Extract the [x, y] coordinate from the center of the cell holding the provided text.  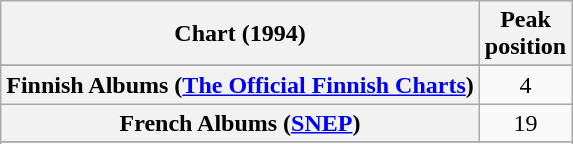
Finnish Albums (The Official Finnish Charts) [240, 85]
19 [525, 123]
Peakposition [525, 34]
Chart (1994) [240, 34]
French Albums (SNEP) [240, 123]
4 [525, 85]
